Pinpoint the cell where the given text exists, returning its [x, y] midpoint coordinate. 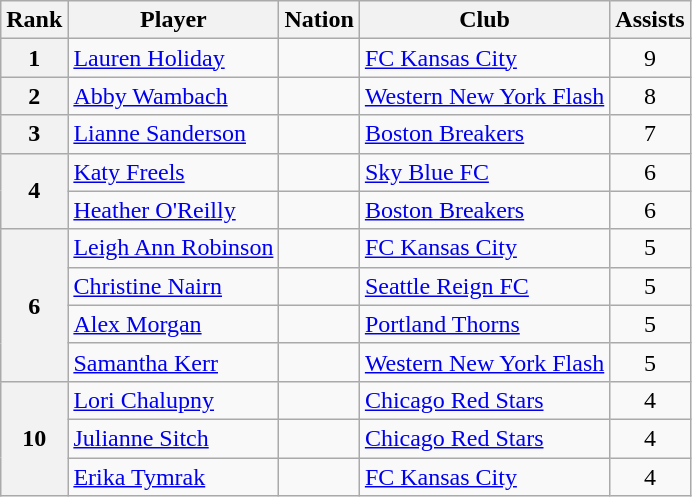
3 [34, 134]
Seattle Reign FC [484, 286]
Portland Thorns [484, 324]
2 [34, 96]
Rank [34, 20]
Assists [650, 20]
Katy Freels [174, 172]
Club [484, 20]
Heather O'Reilly [174, 210]
Christine Nairn [174, 286]
Abby Wambach [174, 96]
Alex Morgan [174, 324]
Julianne Sitch [174, 438]
8 [650, 96]
10 [34, 438]
7 [650, 134]
9 [650, 58]
Sky Blue FC [484, 172]
Lauren Holiday [174, 58]
Leigh Ann Robinson [174, 248]
Lori Chalupny [174, 400]
Nation [319, 20]
Samantha Kerr [174, 362]
1 [34, 58]
Lianne Sanderson [174, 134]
Player [174, 20]
Erika Tymrak [174, 477]
